Output the (X, Y) coordinate of the center of the cell containing the given text.  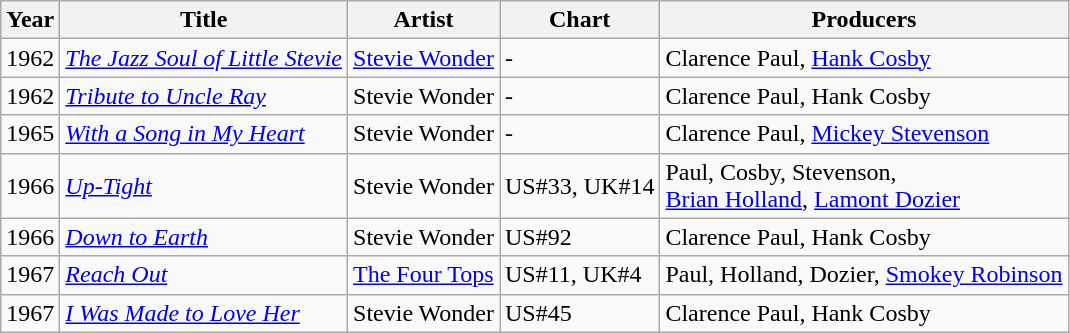
With a Song in My Heart (204, 134)
Reach Out (204, 275)
Paul, Holland, Dozier, Smokey Robinson (864, 275)
Down to Earth (204, 237)
1965 (30, 134)
The Four Tops (424, 275)
US#45 (580, 313)
US#92 (580, 237)
Artist (424, 20)
I Was Made to Love Her (204, 313)
Tribute to Uncle Ray (204, 96)
Up-Tight (204, 186)
Year (30, 20)
Producers (864, 20)
US#11, UK#4 (580, 275)
Clarence Paul, Mickey Stevenson (864, 134)
The Jazz Soul of Little Stevie (204, 58)
Paul, Cosby, Stevenson,Brian Holland, Lamont Dozier (864, 186)
Title (204, 20)
US#33, UK#14 (580, 186)
Chart (580, 20)
